Determine the [x, y] coordinate at the center of the cell enclosing the given text.  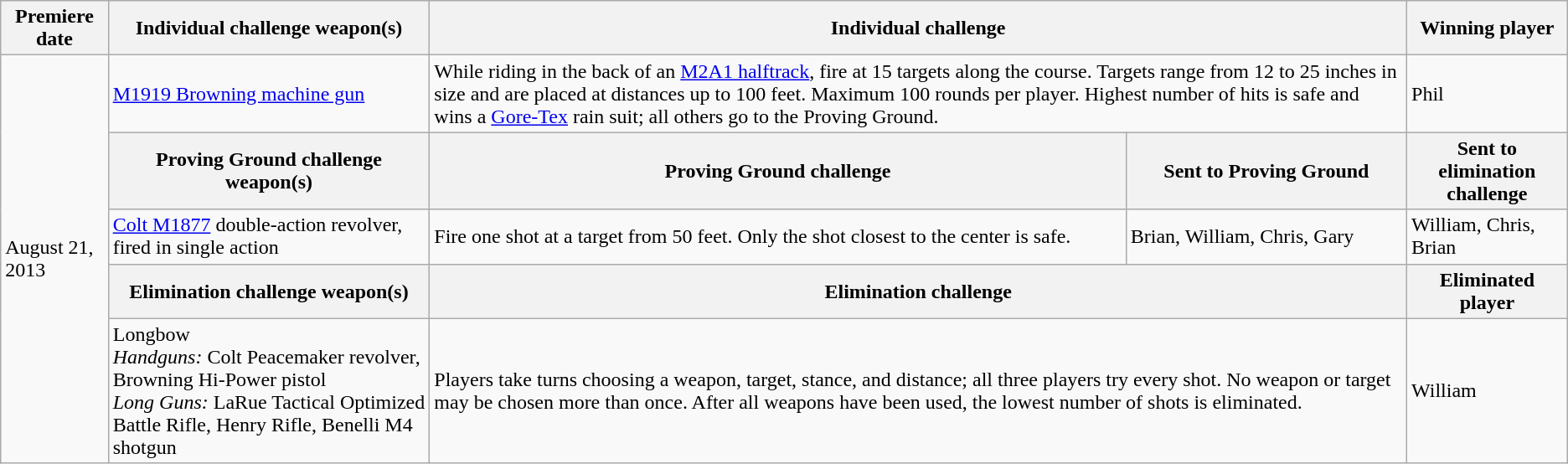
Individual challenge weapon(s) [269, 28]
Premiere date [54, 28]
Colt M1877 double-action revolver, fired in single action [269, 236]
Phil [1488, 94]
August 21, 2013 [54, 260]
Winning player [1488, 28]
Sent to elimination challenge [1488, 171]
Elimination challenge weapon(s) [269, 291]
Fire one shot at a target from 50 feet. Only the shot closest to the center is safe. [777, 236]
Individual challenge [918, 28]
LongbowHandguns: Colt Peacemaker revolver, Browning Hi-Power pistolLong Guns: LaRue Tactical Optimized Battle Rifle, Henry Rifle, Benelli M4 shotgun [269, 390]
William, Chris, Brian [1488, 236]
Proving Ground challenge weapon(s) [269, 171]
William [1488, 390]
Proving Ground challenge [777, 171]
Eliminated player [1488, 291]
Brian, William, Chris, Gary [1266, 236]
Elimination challenge [918, 291]
Sent to Proving Ground [1266, 171]
M1919 Browning machine gun [269, 94]
